Identify which cell holds the provided text, then report its [X, Y] central coordinate. 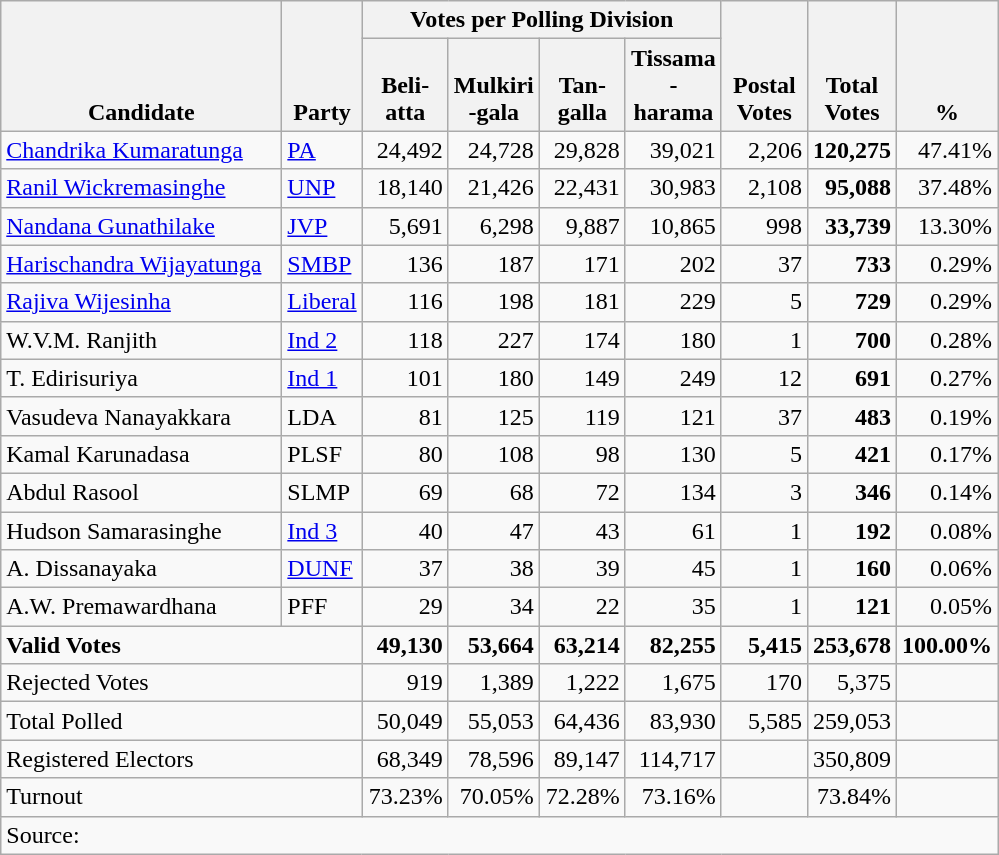
43 [582, 531]
0.27% [946, 378]
10,865 [673, 226]
0.19% [946, 416]
Nandana Gunathilake [142, 226]
72.28% [582, 797]
229 [673, 302]
47.41% [946, 150]
421 [852, 454]
30,983 [673, 188]
5,415 [764, 645]
350,809 [852, 759]
PLSF [322, 454]
160 [852, 569]
691 [852, 378]
63,214 [582, 645]
Beli-atta [405, 85]
24,492 [405, 150]
24,728 [494, 150]
UNP [322, 188]
Vasudeva Nanayakkara [142, 416]
100.00% [946, 645]
108 [494, 454]
73.23% [405, 797]
171 [582, 264]
35 [673, 607]
70.05% [494, 797]
149 [582, 378]
68 [494, 492]
Candidate [142, 66]
Kamal Karunadasa [142, 454]
6,298 [494, 226]
0.14% [946, 492]
259,053 [852, 721]
114,717 [673, 759]
40 [405, 531]
187 [494, 264]
Tan-galla [582, 85]
Tissama-harama [673, 85]
Mulkiri-gala [494, 85]
98 [582, 454]
174 [582, 340]
125 [494, 416]
W.V.M. Ranjith [142, 340]
101 [405, 378]
130 [673, 454]
5,375 [852, 683]
68,349 [405, 759]
Harischandra Wijayatunga [142, 264]
Chandrika Kumaratunga [142, 150]
Rajiva Wijesinha [142, 302]
38 [494, 569]
2,108 [764, 188]
64,436 [582, 721]
47 [494, 531]
0.17% [946, 454]
29,828 [582, 150]
39,021 [673, 150]
2,206 [764, 150]
12 [764, 378]
Liberal [322, 302]
729 [852, 302]
T. Edirisuriya [142, 378]
83,930 [673, 721]
5,585 [764, 721]
5,691 [405, 226]
1,675 [673, 683]
Turnout [182, 797]
181 [582, 302]
116 [405, 302]
249 [673, 378]
Ind 1 [322, 378]
PFF [322, 607]
50,049 [405, 721]
1,389 [494, 683]
22,431 [582, 188]
22 [582, 607]
45 [673, 569]
198 [494, 302]
Registered Electors [182, 759]
82,255 [673, 645]
55,053 [494, 721]
SMBP [322, 264]
Total Polled [182, 721]
Hudson Samarasinghe [142, 531]
21,426 [494, 188]
118 [405, 340]
18,140 [405, 188]
89,147 [582, 759]
170 [764, 683]
LDA [322, 416]
78,596 [494, 759]
Valid Votes [182, 645]
253,678 [852, 645]
49,130 [405, 645]
A. Dissanayaka [142, 569]
136 [405, 264]
80 [405, 454]
120,275 [852, 150]
95,088 [852, 188]
346 [852, 492]
3 [764, 492]
29 [405, 607]
SLMP [322, 492]
227 [494, 340]
Source: [500, 835]
61 [673, 531]
DUNF [322, 569]
72 [582, 492]
34 [494, 607]
192 [852, 531]
69 [405, 492]
1,222 [582, 683]
33,739 [852, 226]
PostalVotes [764, 66]
Abdul Rasool [142, 492]
81 [405, 416]
998 [764, 226]
Ranil Wickremasinghe [142, 188]
73.84% [852, 797]
Ind 2 [322, 340]
202 [673, 264]
JVP [322, 226]
0.08% [946, 531]
119 [582, 416]
919 [405, 683]
PA [322, 150]
13.30% [946, 226]
Total Votes [852, 66]
Votes per Polling Division [542, 20]
9,887 [582, 226]
0.06% [946, 569]
73.16% [673, 797]
39 [582, 569]
134 [673, 492]
483 [852, 416]
% [946, 66]
0.28% [946, 340]
0.05% [946, 607]
Ind 3 [322, 531]
Rejected Votes [182, 683]
733 [852, 264]
A.W. Premawardhana [142, 607]
37.48% [946, 188]
53,664 [494, 645]
Party [322, 66]
700 [852, 340]
